From the cell containing the given text, extract its center point as (X, Y) coordinate. 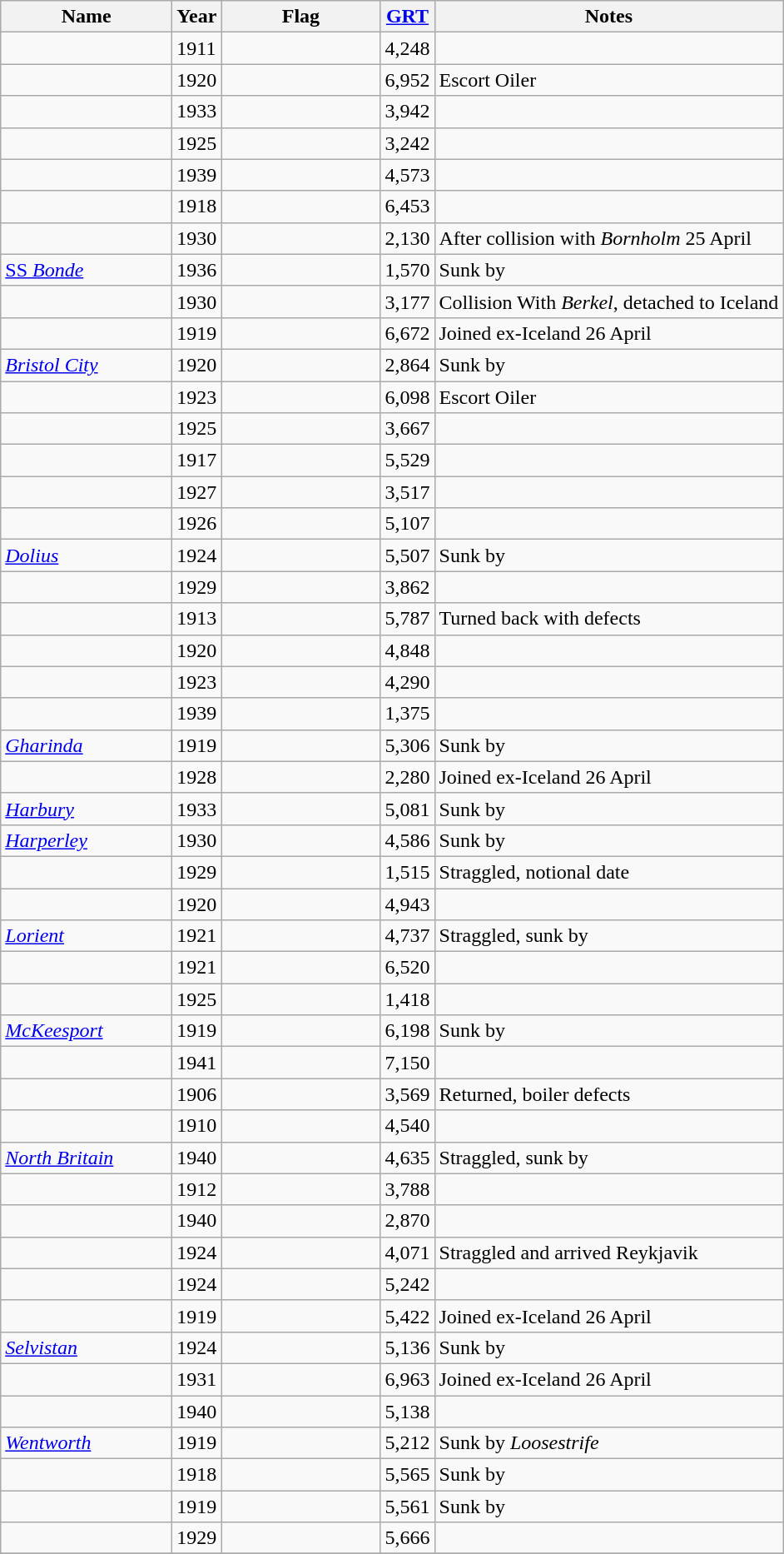
Selvistan (87, 1347)
4,248 (408, 48)
Flag (301, 17)
4,943 (408, 904)
Gharinda (87, 745)
3,242 (408, 143)
6,098 (408, 397)
3,862 (408, 587)
5,081 (408, 809)
3,667 (408, 429)
1,570 (408, 270)
1927 (196, 492)
6,453 (408, 207)
McKeesport (87, 1031)
Harperley (87, 840)
5,242 (408, 1284)
5,136 (408, 1347)
4,635 (408, 1158)
4,071 (408, 1253)
1,375 (408, 714)
Notes (609, 17)
4,586 (408, 840)
After collision with Bornholm 25 April (609, 238)
6,952 (408, 80)
Wentworth (87, 1443)
2,870 (408, 1221)
3,569 (408, 1094)
1931 (196, 1379)
6,520 (408, 968)
4,737 (408, 936)
5,529 (408, 461)
6,198 (408, 1031)
4,540 (408, 1126)
1912 (196, 1189)
Turned back with defects (609, 619)
GRT (408, 17)
Name (87, 17)
2,864 (408, 365)
1928 (196, 777)
6,963 (408, 1379)
Dolius (87, 555)
3,177 (408, 301)
5,561 (408, 1507)
5,306 (408, 745)
1,418 (408, 999)
5,422 (408, 1316)
6,672 (408, 333)
Straggled and arrived Reykjavik (609, 1253)
1910 (196, 1126)
5,107 (408, 524)
1926 (196, 524)
5,666 (408, 1538)
Collision With Berkel, detached to Iceland (609, 301)
Returned, boiler defects (609, 1094)
Lorient (87, 936)
1936 (196, 270)
Bristol City (87, 365)
1911 (196, 48)
5,212 (408, 1443)
5,787 (408, 619)
4,573 (408, 175)
3,942 (408, 112)
Harbury (87, 809)
North Britain (87, 1158)
2,130 (408, 238)
Year (196, 17)
5,565 (408, 1475)
SS Bonde (87, 270)
3,788 (408, 1189)
4,848 (408, 650)
5,138 (408, 1412)
4,290 (408, 682)
1,515 (408, 872)
7,150 (408, 1063)
1906 (196, 1094)
1941 (196, 1063)
Straggled, notional date (609, 872)
5,507 (408, 555)
Sunk by Loosestrife (609, 1443)
1917 (196, 461)
1913 (196, 619)
2,280 (408, 777)
3,517 (408, 492)
